From the cell containing the given text, extract its center point as (X, Y) coordinate. 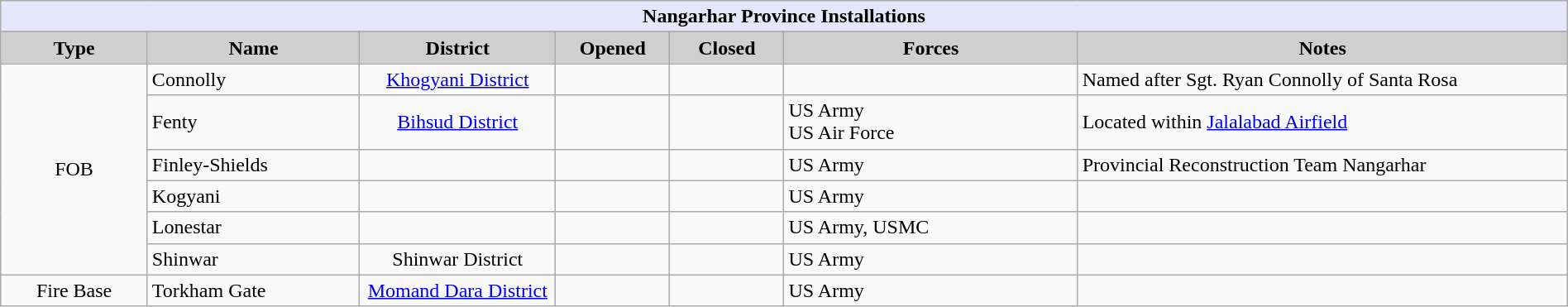
Finley-Shields (253, 165)
Fire Base (74, 290)
Momand Dara District (458, 290)
Opened (613, 48)
FOB (74, 169)
Connolly (253, 79)
Type (74, 48)
Provincial Reconstruction Team Nangarhar (1322, 165)
Named after Sgt. Ryan Connolly of Santa Rosa (1322, 79)
US Army US Air Force (931, 122)
Notes (1322, 48)
Bihsud District (458, 122)
Kogyani (253, 196)
Khogyani District (458, 79)
Shinwar District (458, 259)
Lonestar (253, 228)
Torkham Gate (253, 290)
District (458, 48)
Shinwar (253, 259)
US Army, USMC (931, 228)
Forces (931, 48)
Name (253, 48)
Nangarhar Province Installations (784, 17)
Located within Jalalabad Airfield (1322, 122)
Fenty (253, 122)
Closed (727, 48)
